Search for the cell housing the specified text and yield its [x, y] center coordinate. 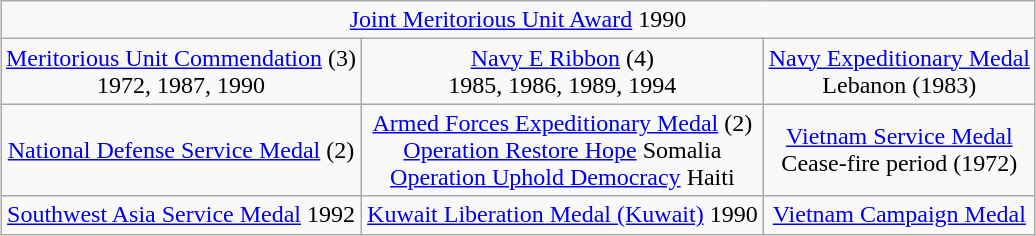
Vietnam Service MedalCease-fire period (1972) [899, 150]
Vietnam Campaign Medal [899, 215]
Navy E Ribbon (4)1985, 1986, 1989, 1994 [563, 72]
Armed Forces Expeditionary Medal (2)Operation Restore Hope SomaliaOperation Uphold Democracy Haiti [563, 150]
Meritorious Unit Commendation (3)1972, 1987, 1990 [180, 72]
National Defense Service Medal (2) [180, 150]
Kuwait Liberation Medal (Kuwait) 1990 [563, 215]
Joint Meritorious Unit Award 1990 [518, 20]
Navy Expeditionary MedalLebanon (1983) [899, 72]
Southwest Asia Service Medal 1992 [180, 215]
